From the cell containing the given text, extract its center point as [X, Y] coordinate. 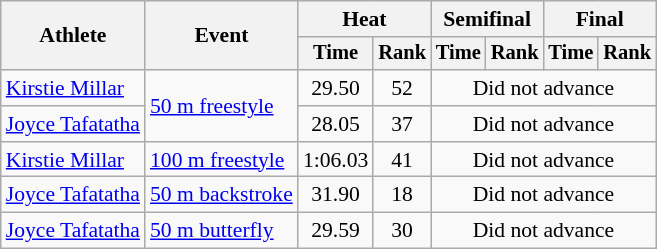
100 m freestyle [222, 160]
30 [402, 231]
Final [599, 19]
50 m backstroke [222, 195]
Semifinal [487, 19]
Event [222, 36]
28.05 [336, 124]
Athlete [73, 36]
50 m freestyle [222, 106]
52 [402, 88]
18 [402, 195]
29.50 [336, 88]
Heat [364, 19]
50 m butterfly [222, 231]
31.90 [336, 195]
1:06.03 [336, 160]
29.59 [336, 231]
37 [402, 124]
41 [402, 160]
